Return [X, Y] of the center of cell containing provided text 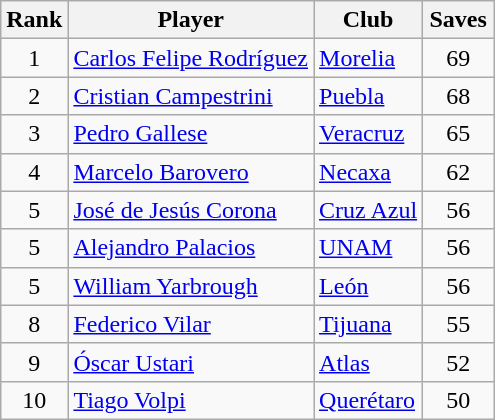
Atlas [368, 362]
68 [458, 96]
Tiago Volpi [191, 400]
Marcelo Barovero [191, 172]
3 [34, 134]
Player [191, 20]
José de Jesús Corona [191, 210]
UNAM [368, 248]
62 [458, 172]
Tijuana [368, 324]
León [368, 286]
Pedro Gallese [191, 134]
55 [458, 324]
Veracruz [368, 134]
William Yarbrough [191, 286]
65 [458, 134]
Óscar Ustari [191, 362]
Cristian Campestrini [191, 96]
10 [34, 400]
4 [34, 172]
Cruz Azul [368, 210]
1 [34, 58]
Club [368, 20]
Alejandro Palacios [191, 248]
Morelia [368, 58]
Querétaro [368, 400]
Saves [458, 20]
Rank [34, 20]
52 [458, 362]
Puebla [368, 96]
Carlos Felipe Rodríguez [191, 58]
Federico Vilar [191, 324]
9 [34, 362]
2 [34, 96]
69 [458, 58]
50 [458, 400]
Necaxa [368, 172]
8 [34, 324]
